Provide the (x, y) coordinate of the cell's center where the given text is located.  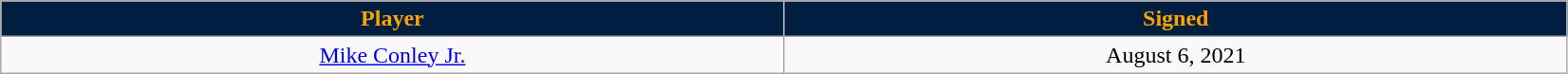
August 6, 2021 (1175, 55)
Player (393, 19)
Mike Conley Jr. (393, 55)
Signed (1175, 19)
